Detect which cell encompasses the target text, then output its [x, y] center coordinate. 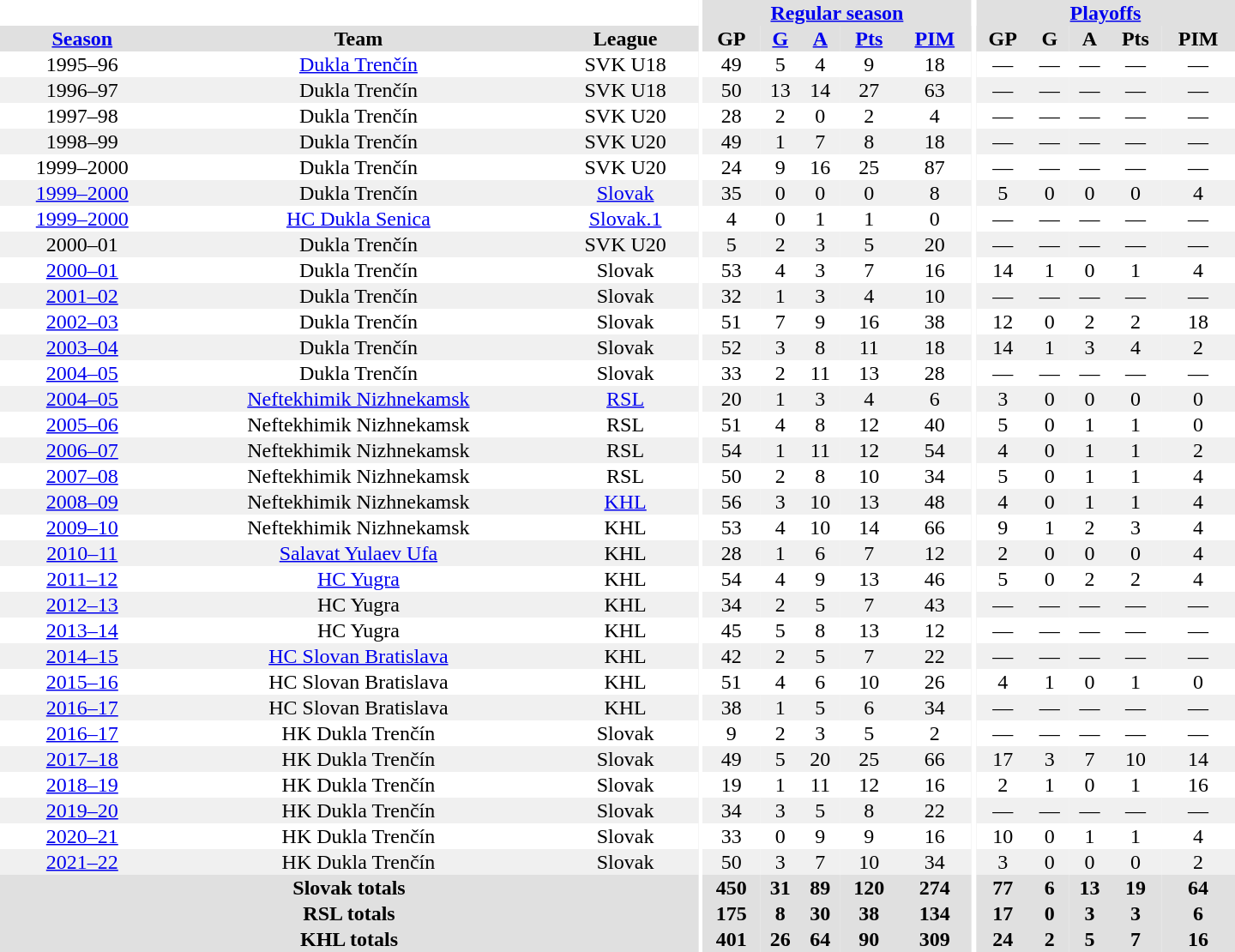
2014–15 [82, 656]
48 [935, 502]
Regular season [837, 13]
89 [820, 888]
120 [870, 888]
2019–20 [82, 810]
Salavat Yulaev Ufa [358, 553]
Playoffs [1105, 13]
2018–19 [82, 785]
HC Dukla Senica [358, 219]
2015–16 [82, 682]
42 [731, 656]
2012–13 [82, 605]
134 [935, 913]
27 [870, 90]
1997–98 [82, 116]
2009–10 [82, 527]
40 [935, 425]
2017–18 [82, 759]
KHL totals [349, 939]
2003–04 [82, 347]
Slovak totals [349, 888]
401 [731, 939]
Season [82, 39]
35 [731, 193]
2020–21 [82, 836]
2005–06 [82, 425]
52 [731, 347]
2007–08 [82, 476]
Team [358, 39]
2010–11 [82, 553]
90 [870, 939]
1998–99 [82, 142]
31 [780, 888]
Slovak.1 [625, 219]
1995–96 [82, 64]
30 [820, 913]
175 [731, 913]
450 [731, 888]
2021–22 [82, 862]
2006–07 [82, 450]
87 [935, 167]
1996–97 [82, 90]
274 [935, 888]
2008–09 [82, 502]
63 [935, 90]
309 [935, 939]
45 [731, 630]
2011–12 [82, 579]
77 [1003, 888]
43 [935, 605]
56 [731, 502]
2002–03 [82, 322]
2001–02 [82, 296]
46 [935, 579]
32 [731, 296]
League [625, 39]
2013–14 [82, 630]
RSL totals [349, 913]
